Return the [x, y] coordinate for the center point of the cell that contains the specified text.  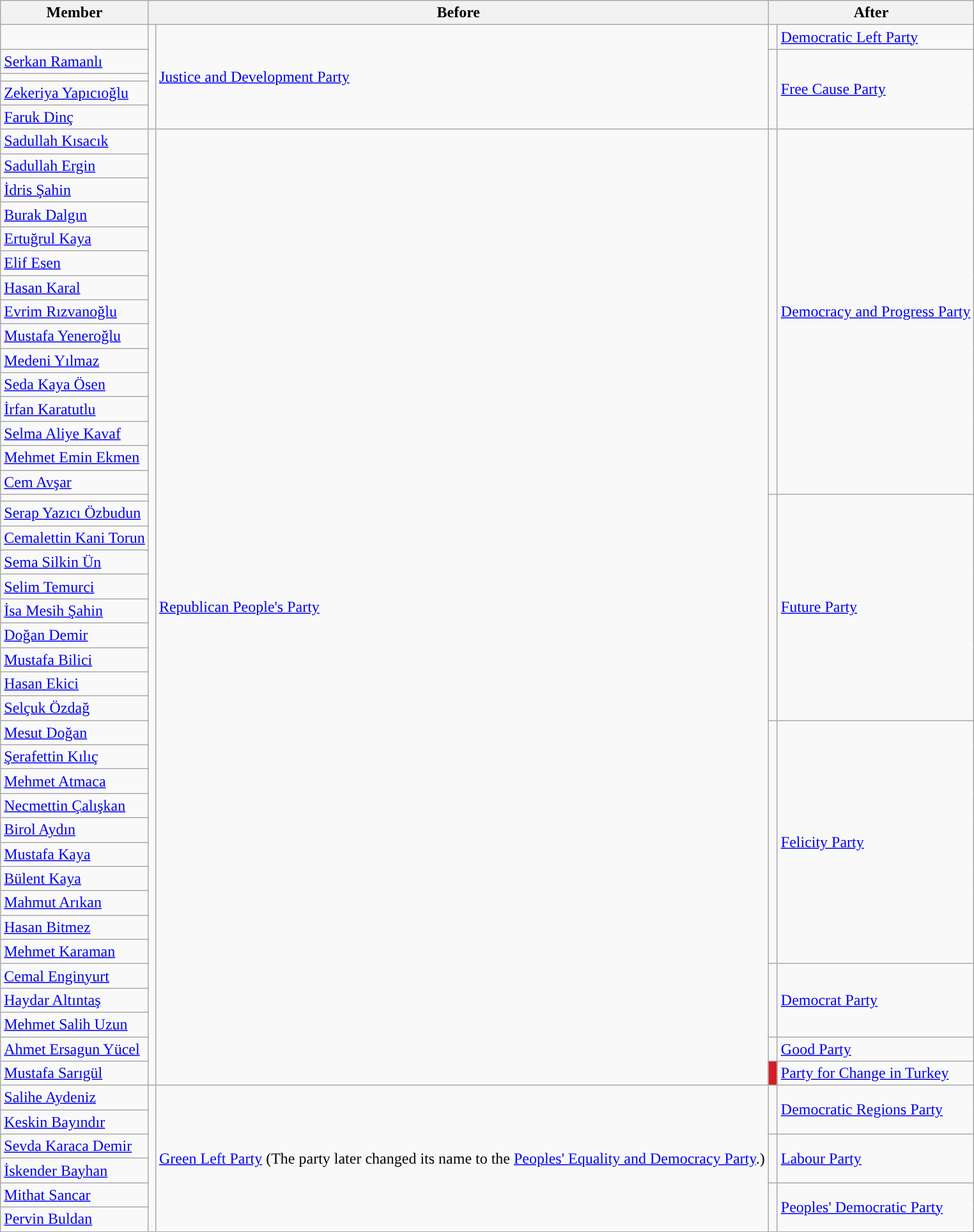
Sema Silkin Ün [75, 562]
Doğan Demir [75, 635]
Sevda Karaca Demir [75, 1146]
Birol Aydın [75, 830]
Democratic Left Party [876, 37]
Future Party [876, 607]
Hasan Karal [75, 287]
Selim Temurci [75, 586]
Evrim Rızvanoğlu [75, 312]
Mesut Doğan [75, 733]
Hasan Bitmez [75, 927]
Mehmet Atmaca [75, 781]
Mustafa Bilici [75, 659]
Haydar Altıntaş [75, 1000]
Labour Party [876, 1158]
Democracy and Progress Party [876, 312]
Mustafa Kaya [75, 854]
Zekeriya Yapıcıoğlu [75, 93]
Necmettin Çalışkan [75, 806]
Bülent Kaya [75, 878]
Mehmet Karaman [75, 951]
Cem Avşar [75, 482]
Ahmet Ersagun Yücel [75, 1049]
Member [75, 13]
After [871, 13]
İskender Bayhan [75, 1171]
Sadullah Kısacık [75, 141]
Mustafa Sarıgül [75, 1073]
Felicity Party [876, 843]
Cemal Enginyurt [75, 976]
Selçuk Özdağ [75, 708]
Selma Aliye Kavaf [75, 433]
Before [458, 13]
İrfan Karatutlu [75, 409]
Salihe Aydeniz [75, 1098]
Republican People's Party [461, 607]
Faruk Dinç [75, 117]
Free Cause Party [876, 90]
Serkan Ramanlı [75, 61]
Cemalettin Kani Torun [75, 538]
Medeni Yılmaz [75, 361]
Mustafa Yeneroğlu [75, 336]
Serap Yazıcı Özbudun [75, 513]
Şerafettin Kılıç [75, 757]
Party for Change in Turkey [876, 1073]
Ertuğrul Kaya [75, 238]
Green Left Party (The party later changed its name to the Peoples' Equality and Democracy Party.) [461, 1158]
Mehmet Emin Ekmen [75, 458]
Mehmet Salih Uzun [75, 1024]
Burak Dalgın [75, 214]
Peoples' Democratic Party [876, 1207]
Keskin Bayındır [75, 1122]
Good Party [876, 1049]
Mahmut Arıkan [75, 903]
Democrat Party [876, 1000]
Seda Kaya Ösen [75, 385]
Democratic Regions Party [876, 1110]
İdris Şahin [75, 190]
İsa Mesih Şahin [75, 611]
Elif Esen [75, 263]
Justice and Development Party [461, 77]
Pervin Buldan [75, 1219]
Mithat Sancar [75, 1195]
Sadullah Ergin [75, 166]
Hasan Ekici [75, 684]
